Scan for the cell matching the given text and deliver its (X, Y) coordinate at center. 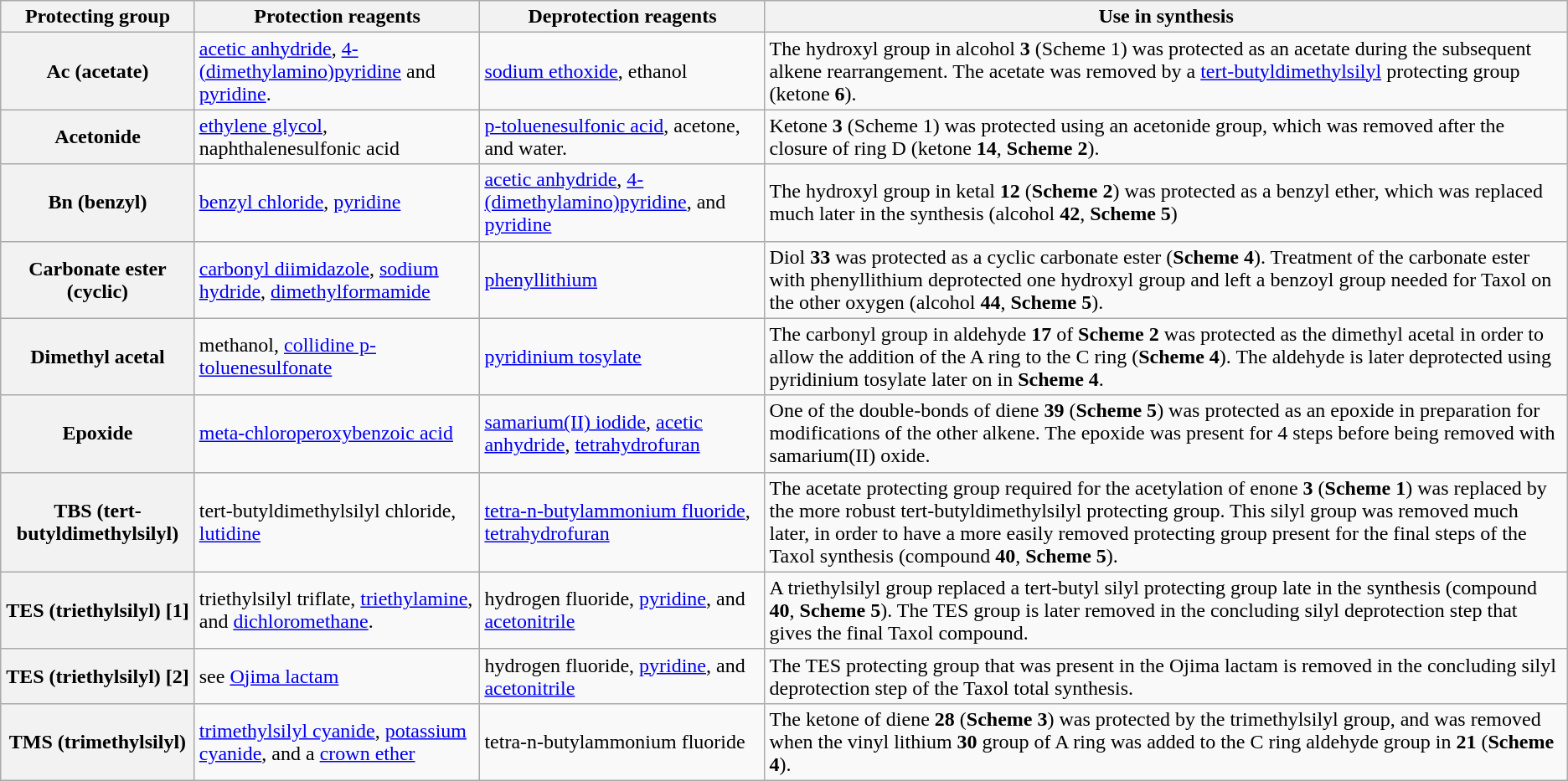
samarium(II) iodide, acetic anhydride, tetrahydrofuran (622, 434)
TES (triethylsilyl) [1] (97, 610)
pyridinium tosylate (622, 357)
Deprotection reagents (622, 17)
carbonyl diimidazole, sodium hydride, dimethylformamide (337, 280)
Ketone 3 (Scheme 1) was protected using an acetonide group, which was removed after the closure of ring D (ketone 14, Scheme 2). (1166, 137)
Use in synthesis (1166, 17)
Bn (benzyl) (97, 203)
Ac (acetate) (97, 71)
acetic anhydride, 4-(dimethylamino)pyridine, and pyridine (622, 203)
Protecting group (97, 17)
Dimethyl acetal (97, 357)
tetra-n-butylammonium fluoride, tetrahydrofuran (622, 522)
Protection reagents (337, 17)
ethylene glycol, naphthalenesulfonic acid (337, 137)
Carbonate ester (cyclic) (97, 280)
TMS (trimethylsilyl) (97, 742)
acetic anhydride, 4-(dimethylamino)pyridine and pyridine. (337, 71)
benzyl chloride, pyridine (337, 203)
p-toluenesulfonic acid, acetone, and water. (622, 137)
trimethylsilyl cyanide, potassium cyanide, and a crown ether (337, 742)
Epoxide (97, 434)
meta-chloroperoxybenzoic acid (337, 434)
sodium ethoxide, ethanol (622, 71)
The TES protecting group that was present in the Ojima lactam is removed in the concluding silyl deprotection step of the Taxol total synthesis. (1166, 676)
The hydroxyl group in ketal 12 (Scheme 2) was protected as a benzyl ether, which was replaced much later in the synthesis (alcohol 42, Scheme 5) (1166, 203)
TBS (tert-butyldimethylsilyl) (97, 522)
methanol, collidine p-toluenesulfonate (337, 357)
tert-butyldimethylsilyl chloride, lutidine (337, 522)
tetra-n-butylammonium fluoride (622, 742)
phenyllithium (622, 280)
see Ojima lactam (337, 676)
TES (triethylsilyl) [2] (97, 676)
triethylsilyl triflate, triethylamine, and dichloromethane. (337, 610)
Acetonide (97, 137)
